Capture the cell that displays the provided text and extract its (x, y) central coordinate. 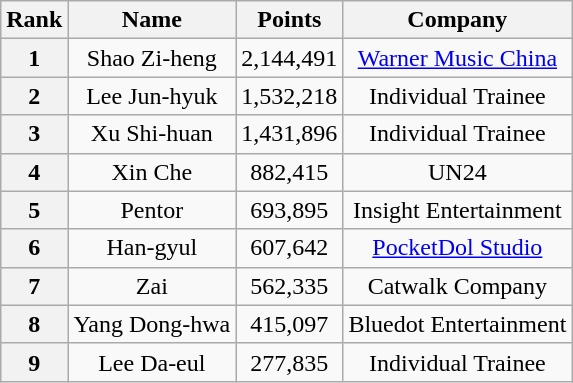
UN24 (458, 172)
PocketDol Studio (458, 248)
Name (152, 20)
Pentor (152, 210)
Xu Shi-huan (152, 134)
2 (34, 96)
Insight Entertainment (458, 210)
Company (458, 20)
Warner Music China (458, 58)
Han-gyul (152, 248)
Points (290, 20)
693,895 (290, 210)
607,642 (290, 248)
Lee Jun-hyuk (152, 96)
415,097 (290, 324)
Bluedot Entertainment (458, 324)
Zai (152, 286)
8 (34, 324)
Catwalk Company (458, 286)
7 (34, 286)
1,431,896 (290, 134)
277,835 (290, 362)
5 (34, 210)
4 (34, 172)
562,335 (290, 286)
2,144,491 (290, 58)
3 (34, 134)
9 (34, 362)
882,415 (290, 172)
Shao Zi-heng (152, 58)
Rank (34, 20)
1,532,218 (290, 96)
Xin Che (152, 172)
Lee Da-eul (152, 362)
Yang Dong-hwa (152, 324)
1 (34, 58)
6 (34, 248)
